Extract the (x, y) coordinate from the center of the cell holding the provided text.  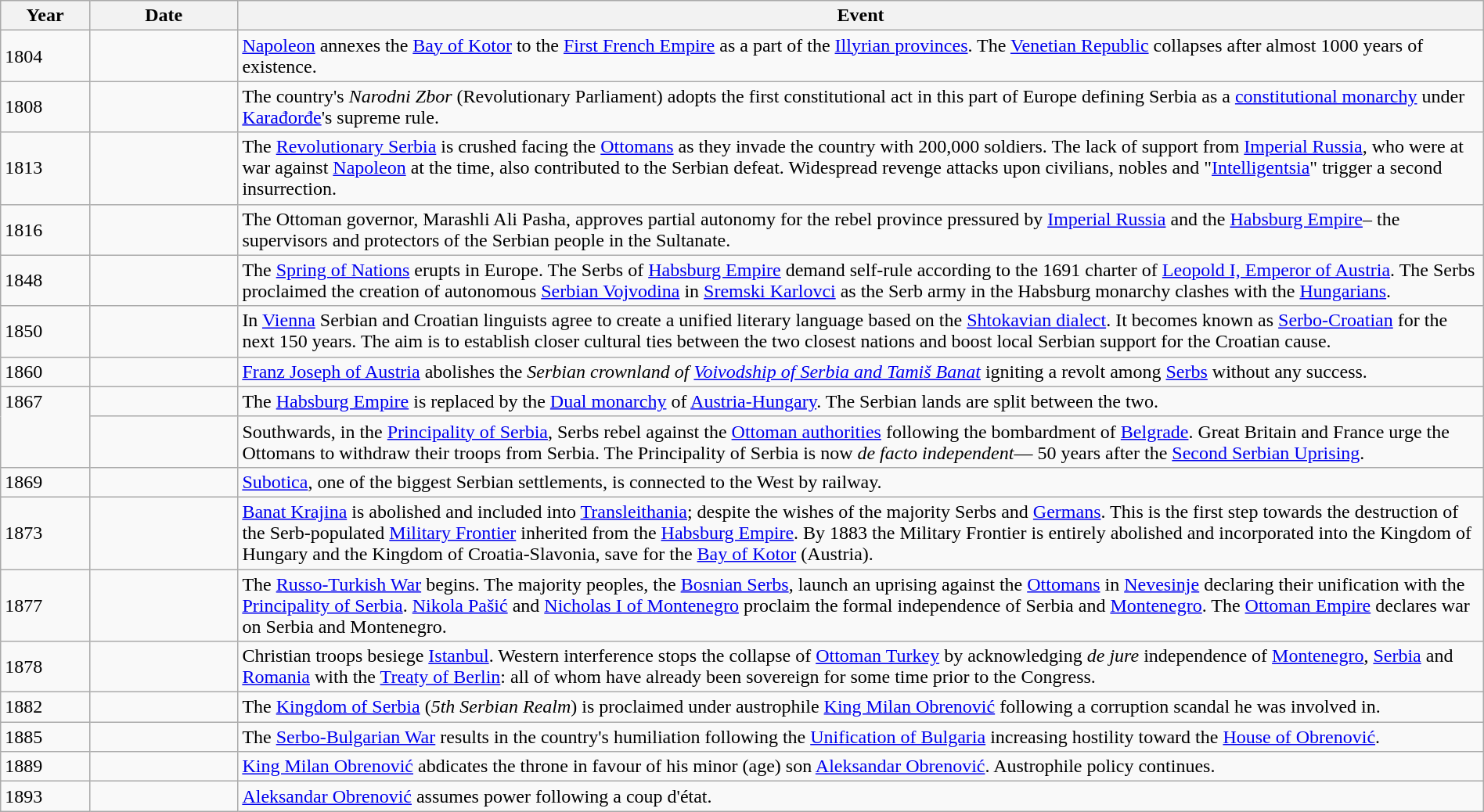
1869 (45, 482)
1808 (45, 106)
1885 (45, 737)
1878 (45, 666)
1848 (45, 280)
The Kingdom of Serbia (5th Serbian Realm) is proclaimed under austrophile King Milan Obrenović following a corruption scandal he was involved in. (861, 707)
1804 (45, 56)
1873 (45, 533)
King Milan Obrenović abdicates the throne in favour of his minor (age) son Aleksandar Obrenović. Austrophile policy continues. (861, 767)
Date (163, 16)
Event (861, 16)
Aleksandar Obrenović assumes power following a coup d'état. (861, 796)
1816 (45, 230)
1893 (45, 796)
The Habsburg Empire is replaced by the Dual monarchy of Austria-Hungary. The Serbian lands are split between the two. (861, 401)
Subotica, one of the biggest Serbian settlements, is connected to the West by railway. (861, 482)
1813 (45, 168)
1850 (45, 332)
1860 (45, 372)
1867 (45, 427)
1889 (45, 767)
1882 (45, 707)
Year (45, 16)
1877 (45, 605)
Franz Joseph of Austria abolishes the Serbian crownland of Voivodship of Serbia and Tamiš Banat igniting a revolt among Serbs without any success. (861, 372)
